Search for the cell housing the specified text and yield its (x, y) center coordinate. 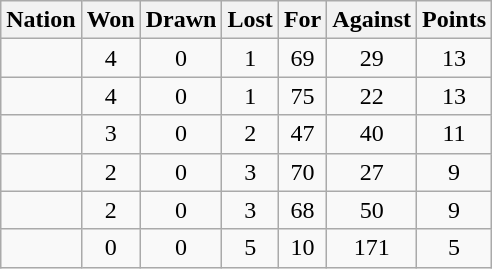
Against (372, 20)
29 (372, 58)
27 (372, 172)
Points (454, 20)
69 (302, 58)
47 (302, 134)
50 (372, 210)
22 (372, 96)
For (302, 20)
40 (372, 134)
Lost (250, 20)
68 (302, 210)
75 (302, 96)
171 (372, 248)
70 (302, 172)
10 (302, 248)
Drawn (181, 20)
Won (110, 20)
Nation (41, 20)
11 (454, 134)
